Scan for the cell matching the given text and deliver its [X, Y] coordinate at center. 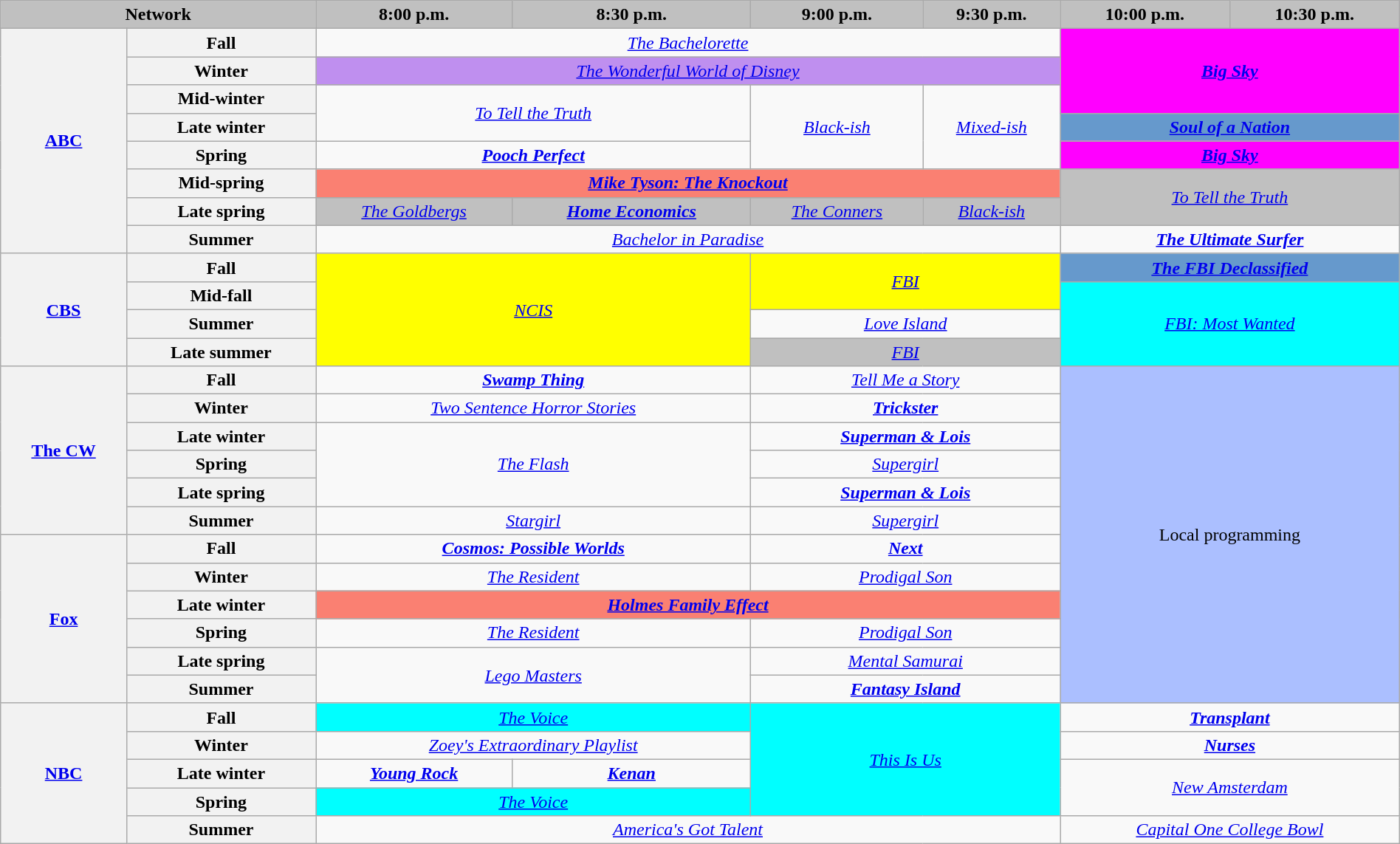
Mid-spring [221, 183]
The Wonderful World of Disney [688, 71]
Soul of a Nation [1230, 127]
Mixed-ish [992, 127]
The Bachelorette [688, 43]
This Is Us [905, 759]
The FBI Declassified [1230, 267]
Cosmos: Possible Worlds [533, 549]
New Amsterdam [1230, 787]
Mid-winter [221, 99]
Next [905, 549]
NBC [64, 773]
Two Sentence Horror Stories [533, 408]
8:30 p.m. [632, 15]
Bachelor in Paradise [688, 239]
Tell Me a Story [905, 380]
America's Got Talent [688, 830]
Stargirl [533, 521]
The Goldbergs [414, 211]
The Flash [533, 464]
Mid-fall [221, 295]
Holmes Family Effect [688, 605]
Lego Masters [533, 675]
Zoey's Extraordinary Playlist [533, 745]
10:00 p.m. [1145, 15]
FBI: Most Wanted [1230, 323]
ABC [64, 141]
Mike Tyson: The Knockout [688, 183]
9:30 p.m. [992, 15]
Nurses [1230, 745]
Capital One College Bowl [1230, 830]
Pooch Perfect [533, 155]
Swamp Thing [533, 380]
Kenan [632, 773]
NCIS [533, 309]
Young Rock [414, 773]
8:00 p.m. [414, 15]
Local programming [1230, 535]
Love Island [905, 323]
The Ultimate Surfer [1230, 239]
Fantasy Island [905, 689]
Home Economics [632, 211]
Late summer [221, 352]
9:00 p.m. [837, 15]
10:30 p.m. [1314, 15]
The CW [64, 450]
The Conners [837, 211]
Fox [64, 619]
Trickster [905, 408]
Network [158, 15]
CBS [64, 309]
Transplant [1230, 717]
Mental Samurai [905, 661]
